Return the (x, y) coordinate for the center point of the cell that contains the specified text.  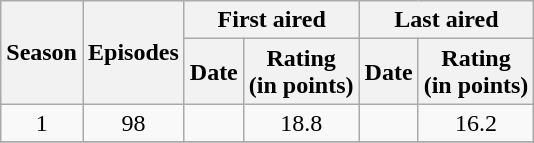
16.2 (476, 123)
Last aired (446, 20)
First aired (272, 20)
1 (42, 123)
18.8 (301, 123)
Season (42, 52)
98 (133, 123)
Episodes (133, 52)
